Scan for the cell matching the given text and deliver its (x, y) coordinate at center. 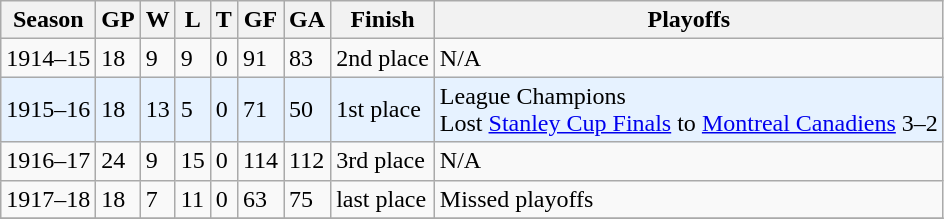
GF (260, 20)
112 (308, 161)
71 (260, 110)
11 (192, 199)
3rd place (383, 161)
2nd place (383, 58)
24 (118, 161)
League Champions Lost Stanley Cup Finals to Montreal Canadiens 3–2 (688, 110)
114 (260, 161)
1916–17 (48, 161)
5 (192, 110)
83 (308, 58)
Missed playoffs (688, 199)
Playoffs (688, 20)
13 (158, 110)
L (192, 20)
GP (118, 20)
1st place (383, 110)
W (158, 20)
15 (192, 161)
7 (158, 199)
1915–16 (48, 110)
GA (308, 20)
Finish (383, 20)
91 (260, 58)
50 (308, 110)
last place (383, 199)
1917–18 (48, 199)
T (224, 20)
63 (260, 199)
1914–15 (48, 58)
75 (308, 199)
Season (48, 20)
